Detect which cell encompasses the target text, then output its [X, Y] center coordinate. 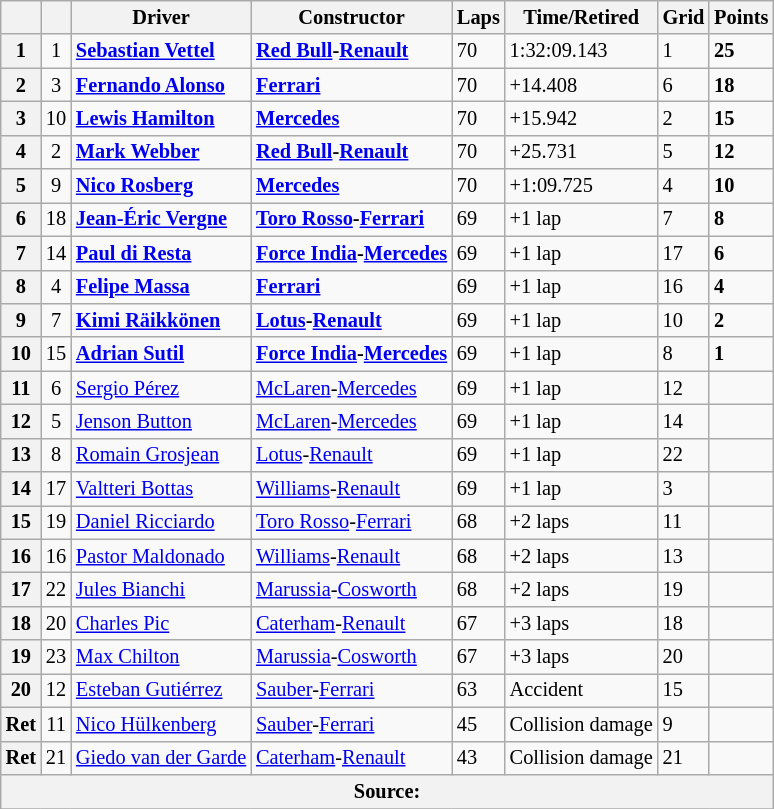
1:32:09.143 [582, 51]
Driver [161, 17]
Jules Bianchi [161, 589]
Giedo van der Garde [161, 758]
43 [478, 758]
Max Chilton [161, 657]
Sergio Pérez [161, 388]
Esteban Gutiérrez [161, 690]
Jenson Button [161, 421]
Romain Grosjean [161, 455]
Lewis Hamilton [161, 118]
Nico Hülkenberg [161, 724]
Grid [684, 17]
+1:09.725 [582, 186]
Jean-Éric Vergne [161, 219]
63 [478, 690]
Kimi Räikkönen [161, 320]
Pastor Maldonado [161, 556]
Nico Rosberg [161, 186]
Constructor [352, 17]
Source: [388, 791]
23 [56, 657]
Laps [478, 17]
Points [741, 17]
Fernando Alonso [161, 85]
Accident [582, 690]
Time/Retired [582, 17]
+25.731 [582, 152]
25 [741, 51]
+14.408 [582, 85]
Felipe Massa [161, 287]
Valtteri Bottas [161, 489]
Adrian Sutil [161, 354]
45 [478, 724]
Mark Webber [161, 152]
Charles Pic [161, 623]
+15.942 [582, 118]
Daniel Ricciardo [161, 522]
Sebastian Vettel [161, 51]
Paul di Resta [161, 253]
